Provide the [x, y] coordinate of the cell's center where the given text is located.  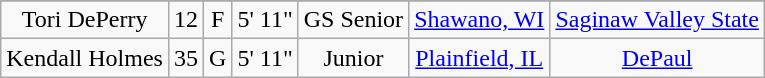
35 [186, 58]
GS Senior [353, 20]
Shawano, WI [480, 20]
Tori DePerry [85, 20]
G [218, 58]
Junior [353, 58]
Saginaw Valley State [658, 20]
Plainfield, IL [480, 58]
Kendall Holmes [85, 58]
F [218, 20]
12 [186, 20]
DePaul [658, 58]
